Return the [X, Y] coordinate for the center point of the cell that contains the specified text.  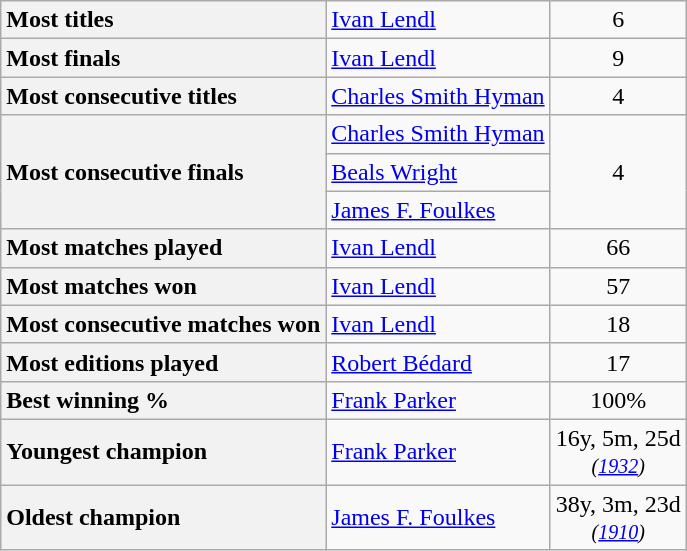
9 [618, 58]
100% [618, 400]
Beals Wright [438, 172]
Most matches won [164, 286]
Best winning % [164, 400]
Most finals [164, 58]
Most consecutive finals [164, 172]
Most consecutive titles [164, 96]
18 [618, 324]
Most matches played [164, 248]
Robert Bédard [438, 362]
Most titles [164, 20]
66 [618, 248]
16y, 5m, 25d(1932) [618, 452]
Youngest champion [164, 452]
Oldest champion [164, 516]
57 [618, 286]
38y, 3m, 23d(1910) [618, 516]
Most consecutive matches won [164, 324]
Most editions played [164, 362]
6 [618, 20]
17 [618, 362]
